Detect which cell encompasses the target text, then output its [x, y] center coordinate. 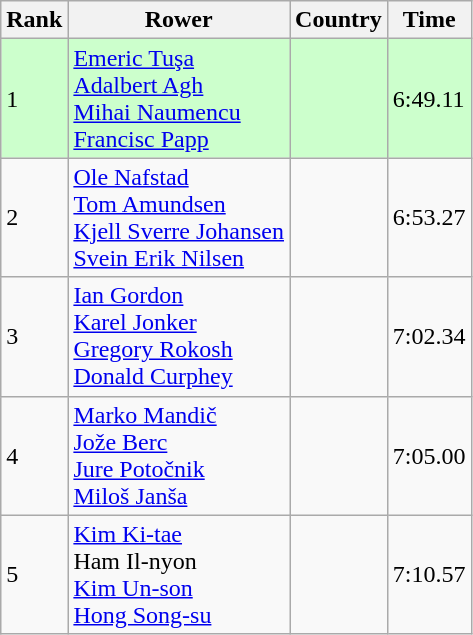
Ian GordonKarel JonkerGregory RokoshDonald Curphey [179, 336]
Kim Ki-taeHam Il-nyonKim Un-sonHong Song-su [179, 574]
5 [34, 574]
Emeric TuşaAdalbert AghMihai NaumencuFrancisc Papp [179, 98]
Rank [34, 20]
3 [34, 336]
2 [34, 218]
Country [339, 20]
Time [429, 20]
Ole NafstadTom AmundsenKjell Sverre JohansenSvein Erik Nilsen [179, 218]
6:53.27 [429, 218]
7:10.57 [429, 574]
4 [34, 456]
6:49.11 [429, 98]
Rower [179, 20]
Marko MandičJože BercJure PotočnikMiloš Janša [179, 456]
1 [34, 98]
7:02.34 [429, 336]
7:05.00 [429, 456]
